Extract the [x, y] coordinate from the center of the cell holding the provided text.  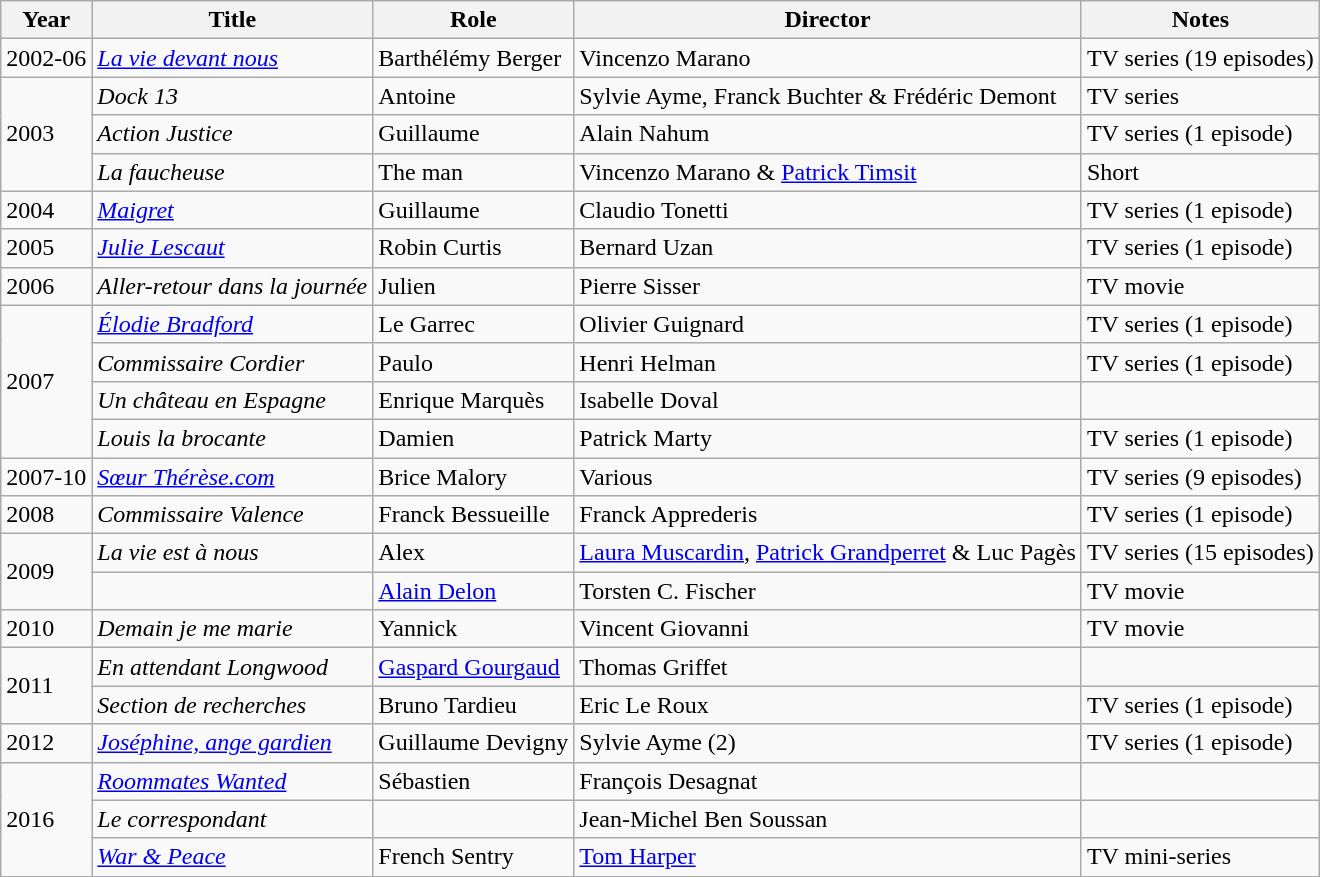
Action Justice [232, 134]
Tom Harper [828, 857]
2003 [46, 134]
TV series (15 episodes) [1200, 553]
Year [46, 20]
Dock 13 [232, 96]
Commissaire Cordier [232, 362]
Franck Bessueille [474, 515]
Vincent Giovanni [828, 629]
2006 [46, 286]
Brice Malory [474, 477]
Notes [1200, 20]
Thomas Griffet [828, 667]
Commissaire Valence [232, 515]
Enrique Marquès [474, 400]
Antoine [474, 96]
Alex [474, 553]
Jean-Michel Ben Soussan [828, 819]
Gaspard Gourgaud [474, 667]
Demain je me marie [232, 629]
Isabelle Doval [828, 400]
2002-06 [46, 58]
François Desagnat [828, 781]
Pierre Sisser [828, 286]
Un château en Espagne [232, 400]
2007-10 [46, 477]
Vincenzo Marano & Patrick Timsit [828, 172]
TV mini-series [1200, 857]
2008 [46, 515]
Le Garrec [474, 324]
TV series (19 episodes) [1200, 58]
Olivier Guignard [828, 324]
TV series [1200, 96]
2012 [46, 743]
Julien [474, 286]
2016 [46, 819]
Le correspondant [232, 819]
French Sentry [474, 857]
Director [828, 20]
TV series (9 episodes) [1200, 477]
Joséphine, ange gardien [232, 743]
Henri Helman [828, 362]
Bruno Tardieu [474, 705]
Vincenzo Marano [828, 58]
Maigret [232, 210]
Élodie Bradford [232, 324]
Sœur Thérèse.com [232, 477]
Alain Nahum [828, 134]
Alain Delon [474, 591]
The man [474, 172]
Eric Le Roux [828, 705]
Sylvie Ayme (2) [828, 743]
Short [1200, 172]
Paulo [474, 362]
En attendant Longwood [232, 667]
Role [474, 20]
2011 [46, 686]
Title [232, 20]
Laura Muscardin, Patrick Grandperret & Luc Pagès [828, 553]
Bernard Uzan [828, 248]
Sébastien [474, 781]
Louis la brocante [232, 438]
Aller-retour dans la journée [232, 286]
2009 [46, 572]
2010 [46, 629]
Torsten C. Fischer [828, 591]
Yannick [474, 629]
Franck Apprederis [828, 515]
Robin Curtis [474, 248]
Damien [474, 438]
Various [828, 477]
La faucheuse [232, 172]
Sylvie Ayme, Franck Buchter & Frédéric Demont [828, 96]
Patrick Marty [828, 438]
Roommates Wanted [232, 781]
2007 [46, 381]
La vie devant nous [232, 58]
Julie Lescaut [232, 248]
2005 [46, 248]
Barthélémy Berger [474, 58]
2004 [46, 210]
Claudio Tonetti [828, 210]
Section de recherches [232, 705]
La vie est à nous [232, 553]
Guillaume Devigny [474, 743]
War & Peace [232, 857]
